Provide the (x, y) coordinate of the cell's center where the given text is located.  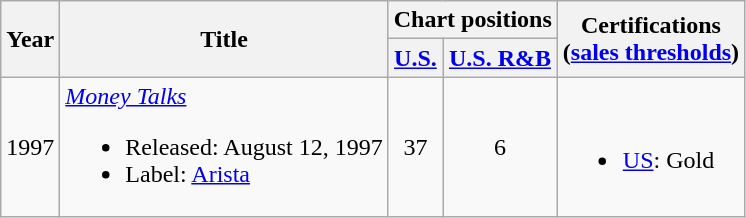
Year (30, 39)
6 (500, 147)
U.S. (415, 58)
37 (415, 147)
Money TalksReleased: August 12, 1997Label: Arista (224, 147)
U.S. R&B (500, 58)
Chart positions (472, 20)
US: Gold (650, 147)
Title (224, 39)
Certifications (sales thresholds) (650, 39)
1997 (30, 147)
